Locate the cell with the specified text and output its [x, y] center coordinate. 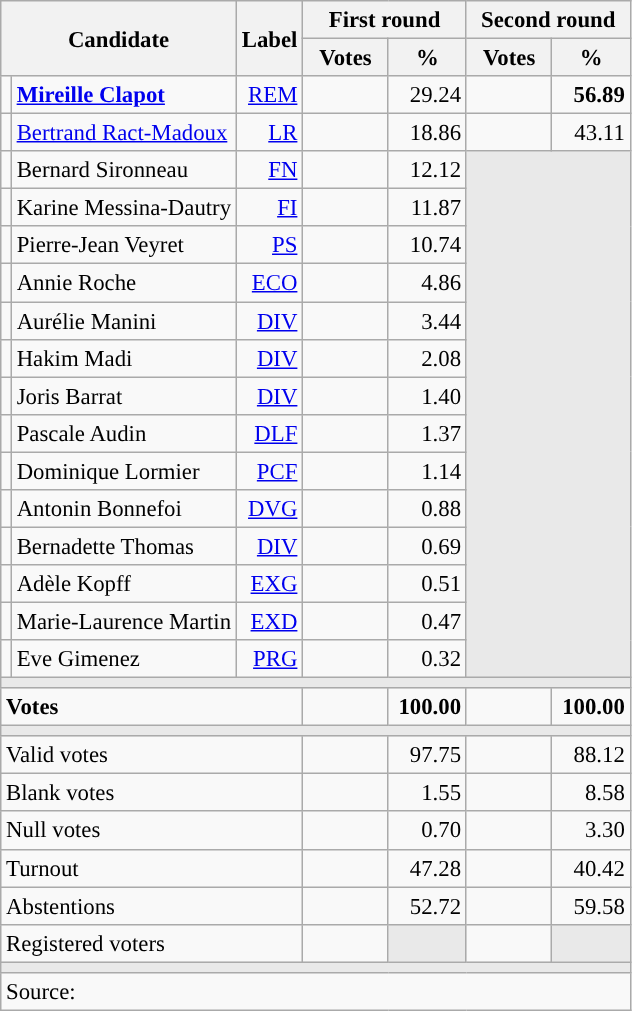
0.69 [427, 546]
REM [269, 95]
PS [269, 245]
3.44 [427, 321]
Aurélie Manini [124, 321]
Second round [548, 20]
PCF [269, 471]
18.86 [427, 133]
4.86 [427, 283]
Adèle Kopff [124, 584]
12.12 [427, 170]
EXG [269, 584]
EXD [269, 621]
DVG [269, 509]
Pierre-Jean Veyret [124, 245]
0.88 [427, 509]
0.70 [427, 831]
29.24 [427, 95]
Candidate [119, 38]
PRG [269, 659]
Marie-Laurence Martin [124, 621]
11.87 [427, 208]
Registered voters [152, 943]
FN [269, 170]
First round [385, 20]
88.12 [591, 755]
FI [269, 208]
8.58 [591, 793]
40.42 [591, 868]
Turnout [152, 868]
0.47 [427, 621]
47.28 [427, 868]
Antonin Bonnefoi [124, 509]
59.58 [591, 906]
43.11 [591, 133]
Mireille Clapot [124, 95]
Joris Barrat [124, 396]
LR [269, 133]
97.75 [427, 755]
2.08 [427, 358]
Null votes [152, 831]
0.32 [427, 659]
1.55 [427, 793]
DLF [269, 433]
1.40 [427, 396]
0.51 [427, 584]
Valid votes [152, 755]
Bernard Sironneau [124, 170]
10.74 [427, 245]
1.37 [427, 433]
52.72 [427, 906]
Dominique Lormier [124, 471]
Bertrand Ract-Madoux [124, 133]
56.89 [591, 95]
Pascale Audin [124, 433]
Blank votes [152, 793]
Source: [316, 992]
Label [269, 38]
3.30 [591, 831]
Karine Messina-Dautry [124, 208]
Eve Gimenez [124, 659]
Bernadette Thomas [124, 546]
Annie Roche [124, 283]
ECO [269, 283]
1.14 [427, 471]
Hakim Madi [124, 358]
Abstentions [152, 906]
